For the text-containing cell, return its midpoint in (X, Y) coordinate format. 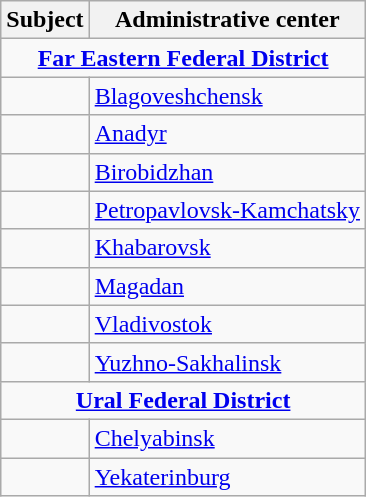
Khabarovsk (227, 248)
Far Eastern Federal District (184, 58)
Yekaterinburg (227, 477)
Subject (45, 20)
Petropavlovsk-Kamchatsky (227, 210)
Yuzhno-Sakhalinsk (227, 362)
Blagoveshchensk (227, 96)
Magadan (227, 286)
Anadyr (227, 134)
Vladivostok (227, 324)
Chelyabinsk (227, 438)
Ural Federal District (184, 400)
Administrative center (227, 20)
Birobidzhan (227, 172)
